Search for the cell housing the specified text and yield its (X, Y) center coordinate. 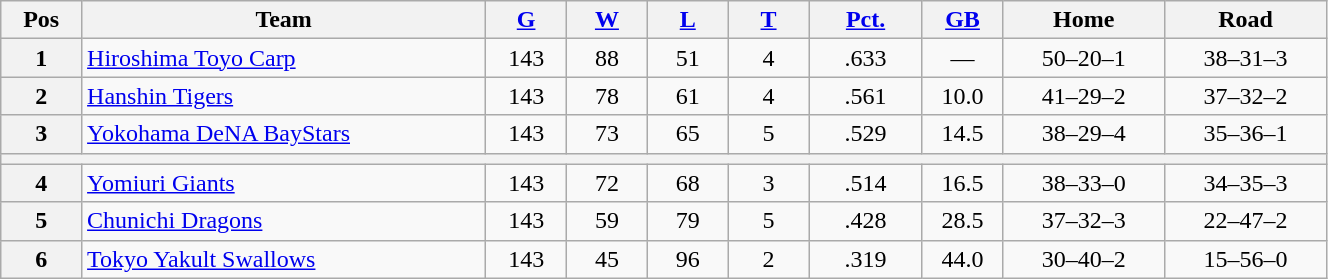
Yomiuri Giants (284, 183)
38–33–0 (1084, 183)
Hiroshima Toyo Carp (284, 58)
38–29–4 (1084, 134)
— (962, 58)
G (526, 20)
68 (688, 183)
28.5 (962, 221)
41–29–2 (1084, 96)
37–32–2 (1246, 96)
79 (688, 221)
96 (688, 259)
45 (608, 259)
Pct. (866, 20)
72 (608, 183)
.633 (866, 58)
Hanshin Tigers (284, 96)
22–47–2 (1246, 221)
W (608, 20)
37–32–3 (1084, 221)
Pos (42, 20)
Home (1084, 20)
L (688, 20)
T (768, 20)
10.0 (962, 96)
.561 (866, 96)
88 (608, 58)
16.5 (962, 183)
.514 (866, 183)
6 (42, 259)
34–35–3 (1246, 183)
Road (1246, 20)
.529 (866, 134)
38–31–3 (1246, 58)
1 (42, 58)
65 (688, 134)
30–40–2 (1084, 259)
.428 (866, 221)
Yokohama DeNA BayStars (284, 134)
Tokyo Yakult Swallows (284, 259)
.319 (866, 259)
14.5 (962, 134)
44.0 (962, 259)
Chunichi Dragons (284, 221)
50–20–1 (1084, 58)
51 (688, 58)
35–36–1 (1246, 134)
GB (962, 20)
61 (688, 96)
Team (284, 20)
15–56–0 (1246, 259)
59 (608, 221)
73 (608, 134)
78 (608, 96)
